Output the [x, y] coordinate of the center of the cell containing the given text.  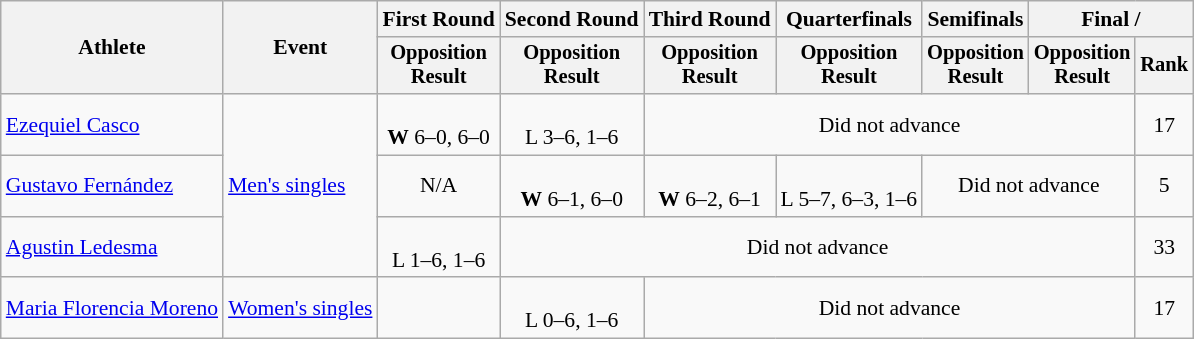
5 [1164, 186]
Maria Florencia Moreno [112, 308]
Rank [1164, 66]
Second Round [572, 19]
33 [1164, 248]
L 1–6, 1–6 [438, 248]
First Round [438, 19]
Athlete [112, 48]
L 3–6, 1–6 [572, 124]
Event [300, 48]
W 6–0, 6–0 [438, 124]
Men's singles [300, 186]
W 6–2, 6–1 [710, 186]
L 5–7, 6–3, 1–6 [850, 186]
W 6–1, 6–0 [572, 186]
L 0–6, 1–6 [572, 308]
Third Round [710, 19]
Agustin Ledesma [112, 248]
Gustavo Fernández [112, 186]
Final / [1111, 19]
Ezequiel Casco [112, 124]
Quarterfinals [850, 19]
Women's singles [300, 308]
Semifinals [976, 19]
N/A [438, 186]
